Find where the given text appears and provide that cell's center as (X, Y) coordinate. 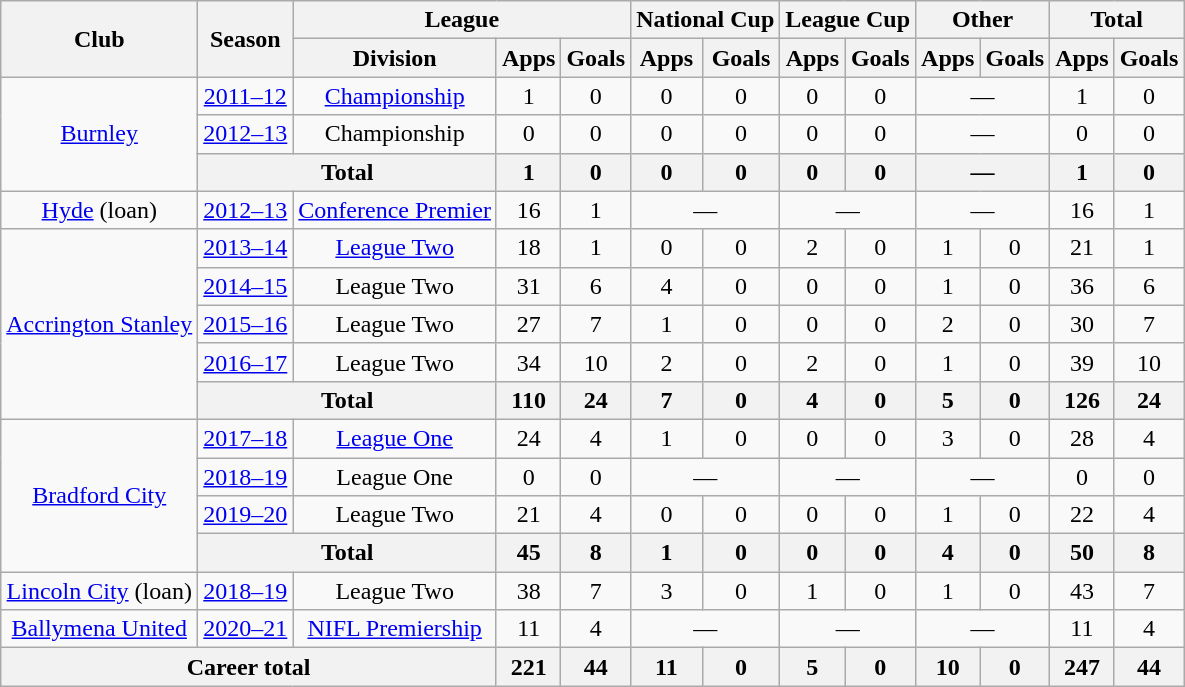
League (462, 20)
2017–18 (246, 438)
27 (528, 324)
Accrington Stanley (100, 324)
Ballymena United (100, 629)
34 (528, 362)
2015–16 (246, 324)
2014–15 (246, 286)
43 (1082, 591)
Conference Premier (395, 210)
2016–17 (246, 362)
36 (1082, 286)
Division (395, 58)
2013–14 (246, 248)
45 (528, 553)
Career total (249, 667)
247 (1082, 667)
50 (1082, 553)
2019–20 (246, 515)
22 (1082, 515)
Bradford City (100, 495)
31 (528, 286)
39 (1082, 362)
18 (528, 248)
2011–12 (246, 96)
30 (1082, 324)
Club (100, 39)
28 (1082, 438)
League Cup (848, 20)
2020–21 (246, 629)
221 (528, 667)
Other (983, 20)
NIFL Premiership (395, 629)
Burnley (100, 134)
Hyde (loan) (100, 210)
National Cup (706, 20)
38 (528, 591)
126 (1082, 400)
Season (246, 39)
Lincoln City (loan) (100, 591)
110 (528, 400)
